Pinpoint the cell where the given text exists, returning its (x, y) midpoint coordinate. 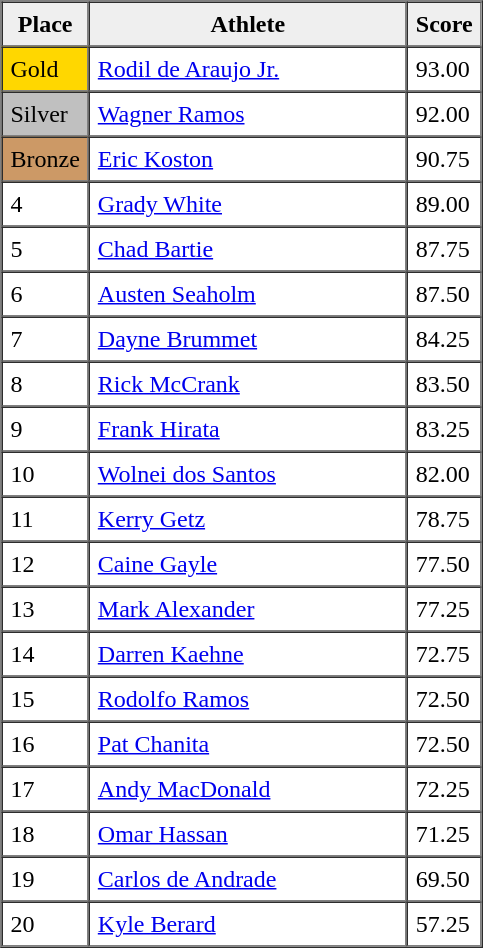
Rodil de Araujo Jr. (248, 68)
84.25 (444, 338)
Frank Hirata (248, 428)
Mark Alexander (248, 608)
90.75 (444, 158)
4 (46, 204)
77.25 (444, 608)
5 (46, 248)
19 (46, 878)
87.75 (444, 248)
15 (46, 698)
14 (46, 654)
Dayne Brummet (248, 338)
20 (46, 924)
13 (46, 608)
Wolnei dos Santos (248, 474)
12 (46, 564)
Andy MacDonald (248, 788)
78.75 (444, 518)
9 (46, 428)
Silver (46, 114)
83.25 (444, 428)
Pat Chanita (248, 744)
6 (46, 294)
18 (46, 834)
77.50 (444, 564)
16 (46, 744)
10 (46, 474)
Carlos de Andrade (248, 878)
Omar Hassan (248, 834)
Wagner Ramos (248, 114)
72.75 (444, 654)
Place (46, 24)
93.00 (444, 68)
Athlete (248, 24)
82.00 (444, 474)
Eric Koston (248, 158)
87.50 (444, 294)
71.25 (444, 834)
8 (46, 384)
Rodolfo Ramos (248, 698)
69.50 (444, 878)
Rick McCrank (248, 384)
83.50 (444, 384)
11 (46, 518)
Bronze (46, 158)
Gold (46, 68)
Austen Seaholm (248, 294)
Score (444, 24)
89.00 (444, 204)
Kyle Berard (248, 924)
Darren Kaehne (248, 654)
7 (46, 338)
72.25 (444, 788)
Grady White (248, 204)
Caine Gayle (248, 564)
Chad Bartie (248, 248)
92.00 (444, 114)
57.25 (444, 924)
17 (46, 788)
Kerry Getz (248, 518)
